Provide the [X, Y] coordinate of the cell's center where the given text is located.  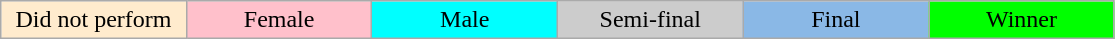
Winner [1022, 20]
Did not perform [94, 20]
Semi-final [650, 20]
Final [836, 20]
Female [279, 20]
Male [465, 20]
